Output the [x, y] coordinate of the center of the cell containing the given text.  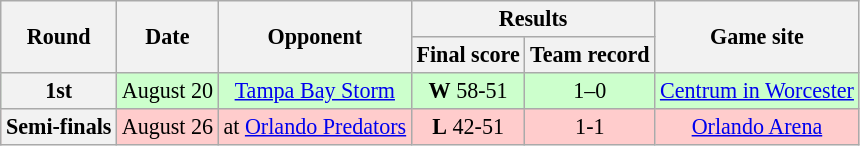
Semi-finals [59, 126]
August 26 [168, 126]
August 20 [168, 90]
Final score [468, 54]
Opponent [314, 36]
Team record [590, 54]
Centrum in Worcester [757, 90]
Date [168, 36]
1-1 [590, 126]
Game site [757, 36]
1–0 [590, 90]
1st [59, 90]
Orlando Arena [757, 126]
Tampa Bay Storm [314, 90]
at Orlando Predators [314, 126]
W 58-51 [468, 90]
Round [59, 36]
L 42-51 [468, 126]
Results [532, 18]
